Detect which cell encompasses the target text, then output its (X, Y) center coordinate. 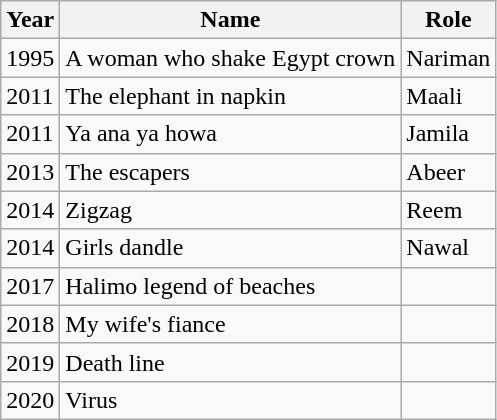
Nariman (448, 58)
Virus (230, 400)
Reem (448, 210)
Halimo legend of beaches (230, 286)
Abeer (448, 172)
2019 (30, 362)
Name (230, 20)
A woman who shake Egypt crown (230, 58)
Jamila (448, 134)
2017 (30, 286)
Girls dandle (230, 248)
Nawal (448, 248)
2013 (30, 172)
Death line (230, 362)
The elephant in napkin (230, 96)
2020 (30, 400)
Role (448, 20)
The escapers (230, 172)
Zigzag (230, 210)
Maali (448, 96)
Ya ana ya howa (230, 134)
1995 (30, 58)
Year (30, 20)
2018 (30, 324)
My wife's fiance (230, 324)
